Search for the cell housing the specified text and yield its [X, Y] center coordinate. 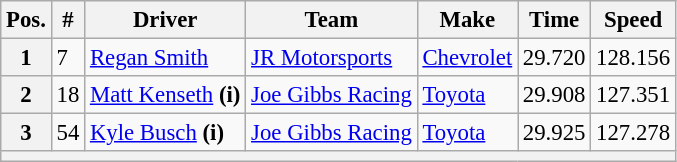
Driver [166, 20]
JR Motorsports [332, 58]
Make [467, 20]
29.925 [554, 133]
127.278 [634, 133]
29.908 [554, 95]
Team [332, 20]
Speed [634, 20]
Matt Kenseth (i) [166, 95]
128.156 [634, 58]
127.351 [634, 95]
18 [68, 95]
29.720 [554, 58]
Kyle Busch (i) [166, 133]
# [68, 20]
Regan Smith [166, 58]
1 [26, 58]
Chevrolet [467, 58]
Time [554, 20]
2 [26, 95]
Pos. [26, 20]
7 [68, 58]
54 [68, 133]
3 [26, 133]
